Locate the cell with the specified text and output its [x, y] center coordinate. 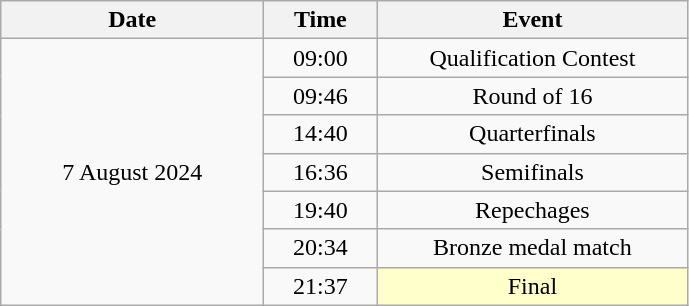
Final [532, 286]
21:37 [320, 286]
Qualification Contest [532, 58]
16:36 [320, 172]
Time [320, 20]
Event [532, 20]
Quarterfinals [532, 134]
7 August 2024 [132, 172]
Round of 16 [532, 96]
Date [132, 20]
20:34 [320, 248]
Semifinals [532, 172]
Repechages [532, 210]
19:40 [320, 210]
Bronze medal match [532, 248]
14:40 [320, 134]
09:46 [320, 96]
09:00 [320, 58]
